Locate the cell with the specified text and output its [x, y] center coordinate. 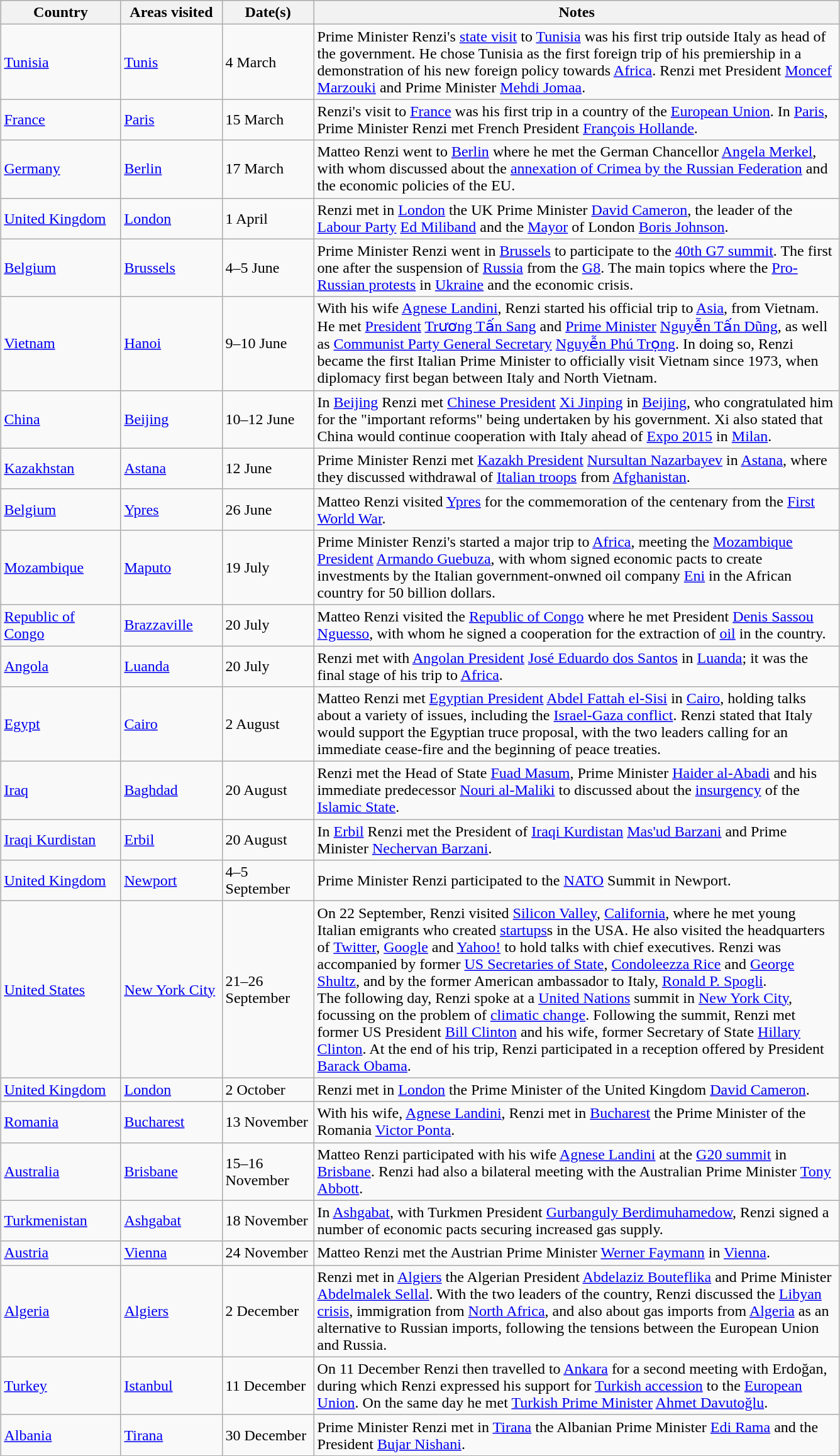
17 March [268, 169]
Hanoi [171, 343]
Baghdad [171, 791]
Egypt [60, 724]
Algeria [60, 1311]
24 November [268, 1253]
11 December [268, 1386]
Astana [171, 469]
France [60, 119]
Brisbane [171, 1171]
Bucharest [171, 1122]
Date(s) [268, 13]
Country [60, 13]
Newport [171, 881]
Romania [60, 1122]
Areas visited [171, 13]
Iraqi Kurdistan [60, 840]
Brussels [171, 268]
15 March [268, 119]
Ypres [171, 509]
New York City [171, 989]
4–5 September [268, 881]
4–5 June [268, 268]
Kazakhstan [60, 469]
Renzi met in London the UK Prime Minister David Cameron, the leader of the Labour Party Ed Miliband and the Mayor of London Boris Johnson. [577, 219]
Turkmenistan [60, 1220]
Algiers [171, 1311]
In Ashgabat, with Turkmen President Gurbanguly Berdimuhamedow, Renzi signed a number of economic pacts securing increased gas supply. [577, 1220]
Angola [60, 666]
Beijing [171, 419]
Ashgabat [171, 1220]
Mozambique [60, 567]
Tirana [171, 1435]
Berlin [171, 169]
Renzi's visit to France was his first trip in a country of the European Union. In Paris, Prime Minister Renzi met French President François Hollande. [577, 119]
Turkey [60, 1386]
Matteo Renzi visited Ypres for the commemoration of the centenary from the First World War. [577, 509]
10–12 June [268, 419]
Matteo Renzi met the Austrian Prime Minister Werner Faymann in Vienna. [577, 1253]
Prime Minister Renzi participated to the NATO Summit in Newport. [577, 881]
Iraq [60, 791]
9–10 June [268, 343]
Germany [60, 169]
Notes [577, 13]
Tunis [171, 62]
Maputo [171, 567]
Austria [60, 1253]
15–16 November [268, 1171]
Istanbul [171, 1386]
Cairo [171, 724]
30 December [268, 1435]
Vienna [171, 1253]
21–26 September [268, 989]
Tunisia [60, 62]
United States [60, 989]
Australia [60, 1171]
China [60, 419]
18 November [268, 1220]
Prime Minister Renzi met Kazakh President Nursultan Nazarbayev in Astana, where they discussed withdrawal of Italian troops from Afghanistan. [577, 469]
26 June [268, 509]
4 March [268, 62]
Erbil [171, 840]
Brazzaville [171, 625]
Republic of Congo [60, 625]
With his wife, Agnese Landini, Renzi met in Bucharest the Prime Minister of the Romania Victor Ponta. [577, 1122]
2 December [268, 1311]
Renzi met in London the Prime Minister of the United Kingdom David Cameron. [577, 1090]
In Erbil Renzi met the President of Iraqi Kurdistan Mas'ud Barzani and Prime Minister Nechervan Barzani. [577, 840]
2 August [268, 724]
Renzi met with Angolan President José Eduardo dos Santos in Luanda; it was the final stage of his trip to Africa. [577, 666]
Luanda [171, 666]
12 June [268, 469]
1 April [268, 219]
Prime Minister Renzi met in Tirana the Albanian Prime Minister Edi Rama and the President Bujar Nishani. [577, 1435]
Paris [171, 119]
2 October [268, 1090]
Vietnam [60, 343]
19 July [268, 567]
13 November [268, 1122]
Albania [60, 1435]
